Pinpoint the cell where the given text exists, returning its (X, Y) midpoint coordinate. 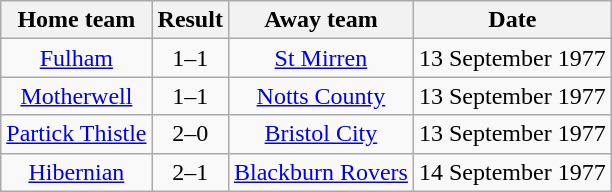
Bristol City (320, 134)
St Mirren (320, 58)
Away team (320, 20)
Result (190, 20)
2–1 (190, 172)
Motherwell (76, 96)
Date (512, 20)
Fulham (76, 58)
Home team (76, 20)
14 September 1977 (512, 172)
Blackburn Rovers (320, 172)
Hibernian (76, 172)
2–0 (190, 134)
Notts County (320, 96)
Partick Thistle (76, 134)
